Output the [x, y] coordinate of the center of the cell containing the given text.  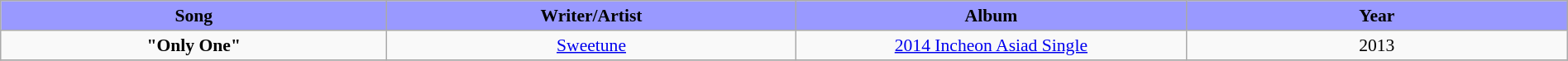
Sweetune [592, 45]
Album [991, 16]
2013 [1376, 45]
Writer/Artist [592, 16]
2014 Incheon Asiad Single [991, 45]
"Only One" [194, 45]
Year [1376, 16]
Song [194, 16]
